Locate the cell with the specified text and output its [X, Y] center coordinate. 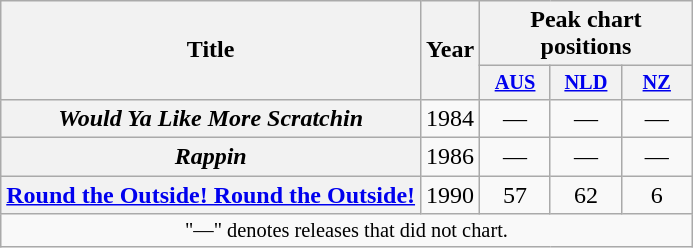
62 [586, 195]
Peak chart positions [586, 34]
1984 [450, 118]
6 [656, 195]
NLD [586, 83]
Title [211, 50]
Would Ya Like More Scratchin [211, 118]
"—" denotes releases that did not chart. [346, 231]
Rappin [211, 157]
57 [516, 195]
1990 [450, 195]
NZ [656, 83]
AUS [516, 83]
Round the Outside! Round the Outside! [211, 195]
1986 [450, 157]
Year [450, 50]
